Identify which cell holds the provided text, then report its (X, Y) central coordinate. 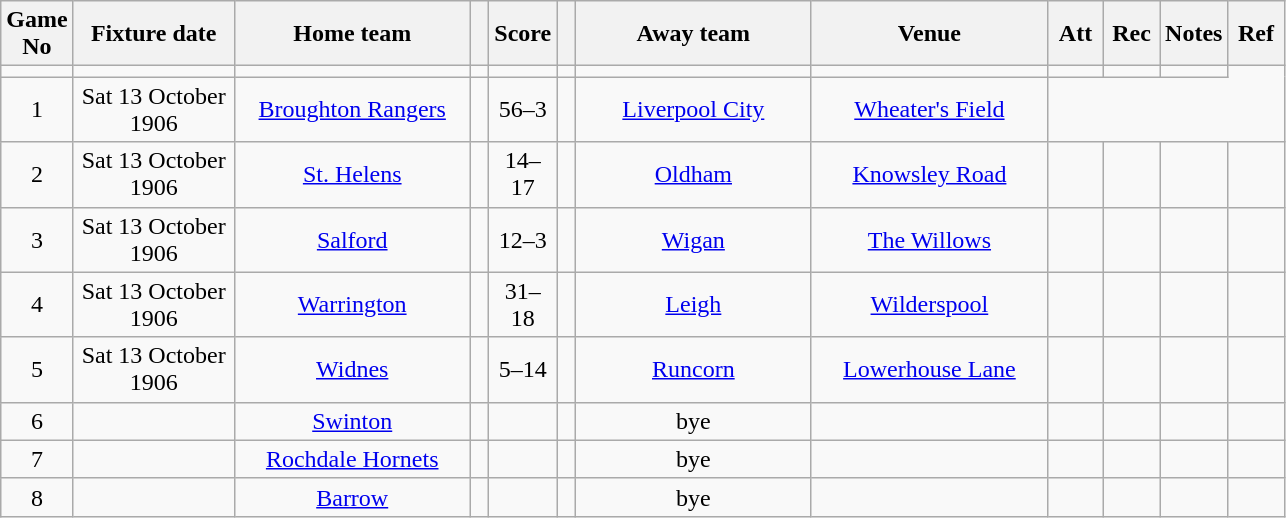
Game No (37, 34)
The Willows (929, 240)
8 (37, 497)
4 (37, 304)
Salford (352, 240)
Wigan (693, 240)
5 (37, 370)
Venue (929, 34)
Rec (1132, 34)
Away team (693, 34)
Runcorn (693, 370)
Home team (352, 34)
Rochdale Hornets (352, 459)
56–3 (523, 110)
Fixture date (154, 34)
6 (37, 421)
Warrington (352, 304)
Ref (1256, 34)
3 (37, 240)
Swinton (352, 421)
5–14 (523, 370)
Knowsley Road (929, 174)
Notes (1194, 34)
Liverpool City (693, 110)
Att (1075, 34)
Lowerhouse Lane (929, 370)
Wilderspool (929, 304)
Barrow (352, 497)
12–3 (523, 240)
Broughton Rangers (352, 110)
31–18 (523, 304)
2 (37, 174)
1 (37, 110)
St. Helens (352, 174)
Leigh (693, 304)
Score (523, 34)
Wheater's Field (929, 110)
Oldham (693, 174)
7 (37, 459)
14–17 (523, 174)
Widnes (352, 370)
